Capture the cell that displays the provided text and extract its (x, y) central coordinate. 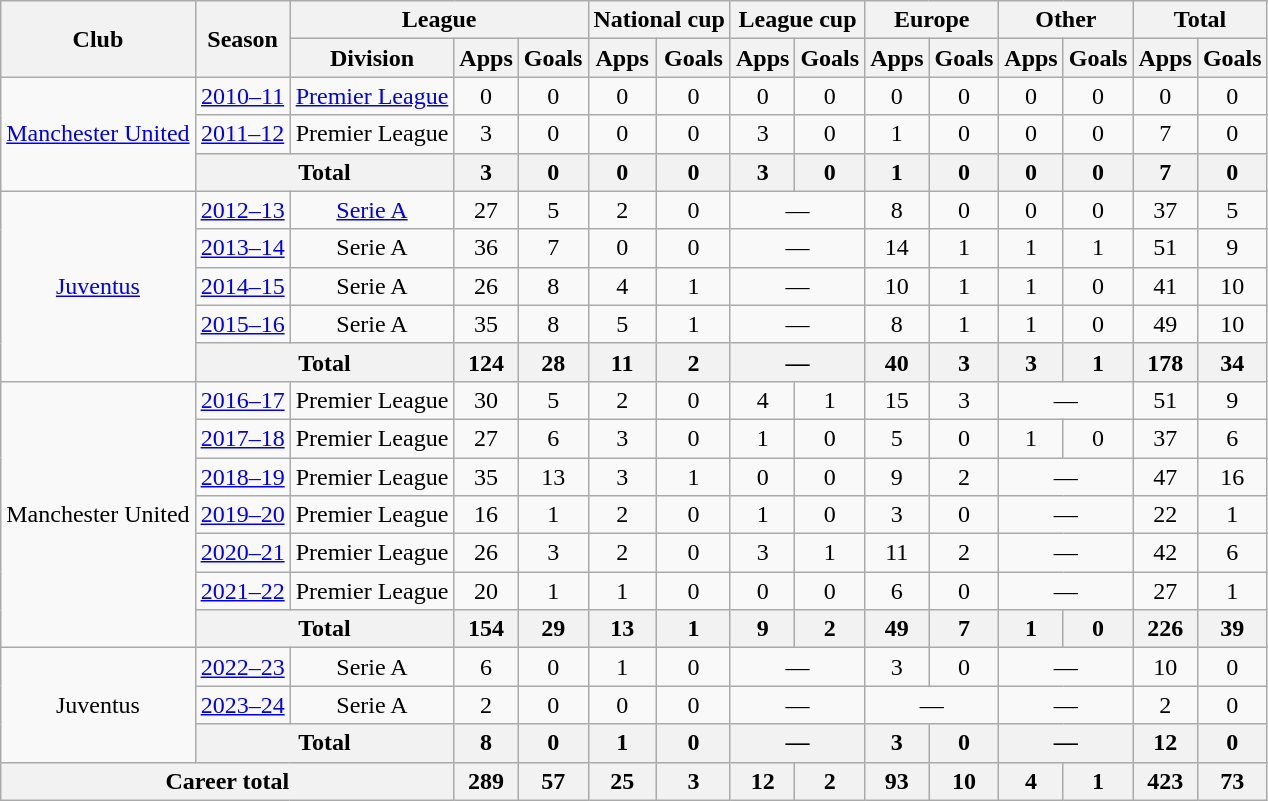
Club (98, 39)
2014–15 (242, 286)
57 (553, 781)
42 (1165, 553)
2017–18 (242, 438)
20 (486, 591)
93 (897, 781)
34 (1232, 362)
Season (242, 39)
National cup (659, 20)
29 (553, 629)
2022–23 (242, 667)
2021–22 (242, 591)
22 (1165, 515)
League cup (797, 20)
124 (486, 362)
2010–11 (242, 96)
2015–16 (242, 324)
47 (1165, 477)
2011–12 (242, 134)
423 (1165, 781)
2018–19 (242, 477)
154 (486, 629)
Europe (932, 20)
40 (897, 362)
178 (1165, 362)
41 (1165, 286)
39 (1232, 629)
2020–21 (242, 553)
2016–17 (242, 400)
25 (622, 781)
2013–14 (242, 248)
289 (486, 781)
30 (486, 400)
Other (1066, 20)
14 (897, 248)
2019–20 (242, 515)
73 (1232, 781)
Career total (228, 781)
League (439, 20)
28 (553, 362)
15 (897, 400)
36 (486, 248)
2012–13 (242, 210)
Division (372, 58)
226 (1165, 629)
2023–24 (242, 705)
